Pinpoint the cell where the given text exists, returning its (X, Y) midpoint coordinate. 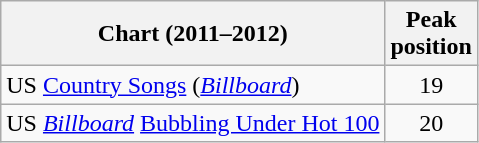
19 (431, 85)
US Billboard Bubbling Under Hot 100 (193, 123)
20 (431, 123)
Peakposition (431, 34)
US Country Songs (Billboard) (193, 85)
Chart (2011–2012) (193, 34)
